From the cell containing the given text, extract its center point as (x, y) coordinate. 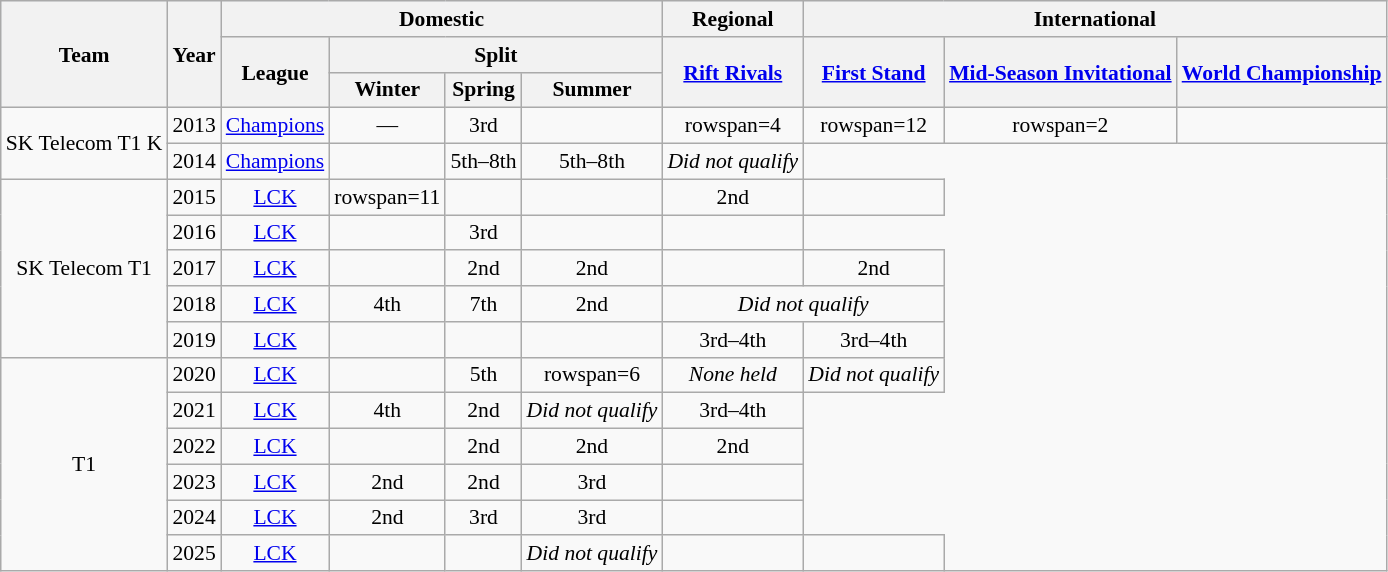
SK Telecom T1 K (84, 144)
Winter (387, 90)
2021 (194, 411)
Summer (592, 90)
5th (483, 375)
2024 (194, 518)
7th (483, 304)
League (275, 72)
SK Telecom T1 (84, 268)
rowspan=12 (874, 126)
2018 (194, 304)
2015 (194, 197)
Rift Rivals (732, 72)
Spring (483, 90)
2016 (194, 233)
Team (84, 54)
2017 (194, 269)
Regional (732, 19)
2020 (194, 375)
2023 (194, 482)
Mid-Season Invitational (1060, 72)
2025 (194, 554)
— (387, 126)
Domestic (442, 19)
International (1094, 19)
rowspan=4 (732, 126)
Year (194, 54)
2013 (194, 126)
First Stand (874, 72)
World Championship (1282, 72)
2019 (194, 340)
rowspan=2 (1060, 126)
None held (732, 375)
rowspan=6 (592, 375)
T1 (84, 464)
rowspan=11 (387, 197)
Split (496, 55)
2022 (194, 447)
2014 (194, 162)
